Scan for the cell matching the given text and deliver its (X, Y) coordinate at center. 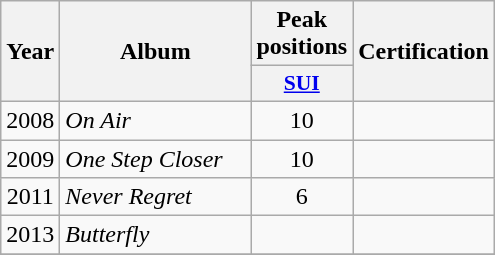
Never Regret (156, 197)
Album (156, 52)
SUI (302, 84)
2011 (30, 197)
Certification (424, 52)
2013 (30, 235)
Peak positions (302, 34)
6 (302, 197)
2009 (30, 159)
Butterfly (156, 235)
One Step Closer (156, 159)
Year (30, 52)
On Air (156, 120)
2008 (30, 120)
